Locate the cell with the specified text and output its (x, y) center coordinate. 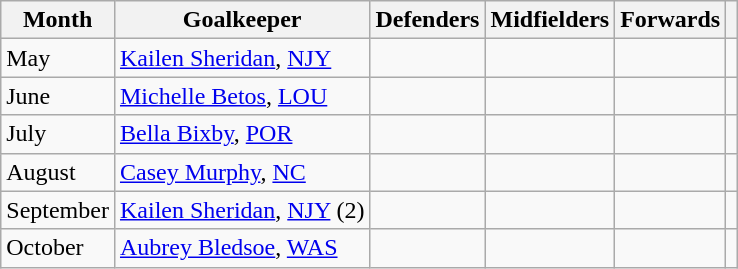
Month (58, 20)
Midfielders (550, 20)
August (58, 172)
July (58, 134)
Goalkeeper (242, 20)
Bella Bixby, POR (242, 134)
Kailen Sheridan, NJY (242, 58)
Michelle Betos, LOU (242, 96)
Forwards (670, 20)
October (58, 248)
Defenders (428, 20)
September (58, 210)
Aubrey Bledsoe, WAS (242, 248)
May (58, 58)
June (58, 96)
Casey Murphy, NC (242, 172)
Kailen Sheridan, NJY (2) (242, 210)
